Detect which cell encompasses the target text, then output its [X, Y] center coordinate. 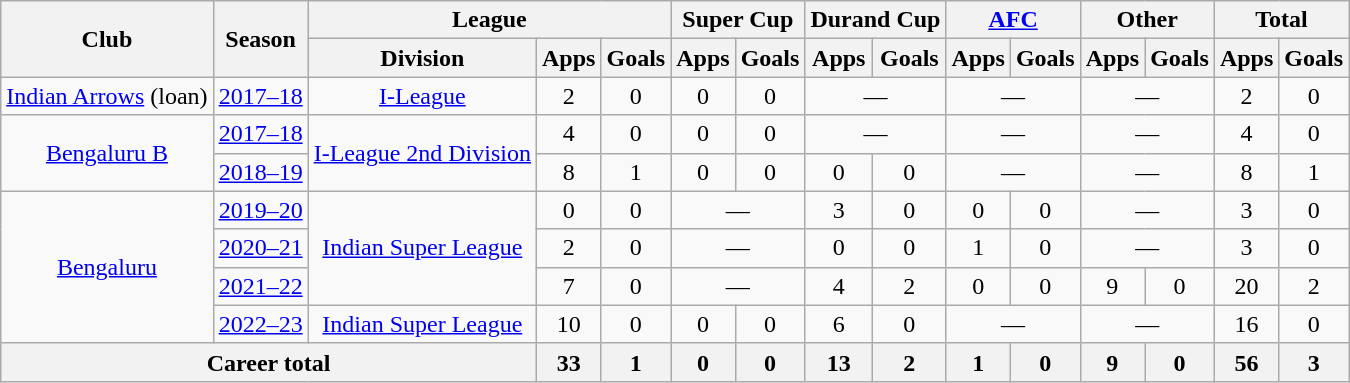
Total [1281, 20]
2020–21 [260, 248]
16 [1246, 324]
AFC [1013, 20]
2021–22 [260, 286]
56 [1246, 362]
2018–19 [260, 172]
7 [569, 286]
Durand Cup [876, 20]
Bengaluru B [107, 153]
13 [839, 362]
I-League 2nd Division [422, 153]
2022–23 [260, 324]
6 [839, 324]
Bengaluru [107, 267]
Division [422, 58]
33 [569, 362]
League [490, 20]
10 [569, 324]
20 [1246, 286]
Other [1147, 20]
I-League [422, 96]
Career total [269, 362]
Season [260, 39]
2019–20 [260, 210]
Super Cup [738, 20]
Club [107, 39]
Indian Arrows (loan) [107, 96]
